Capture the cell that displays the provided text and extract its (X, Y) central coordinate. 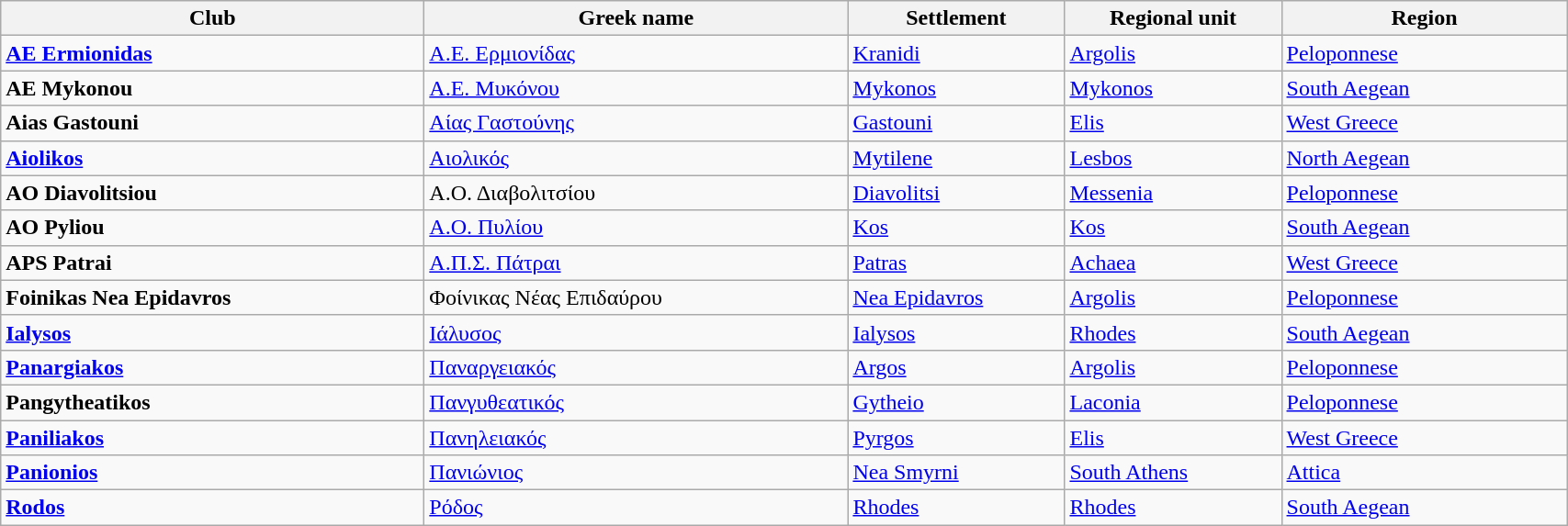
Αιολικός (636, 158)
Nea Smyrni (956, 473)
Diavolitsi (956, 193)
North Aegean (1424, 158)
Kranidi (956, 53)
Achaea (1173, 263)
Φοίνικας Νέας Επιδαύρου (636, 297)
Lesbos (1173, 158)
Α.Ε. Μυκόνου (636, 88)
Gastouni (956, 123)
Ρόδος (636, 508)
Α.Ο. Πυλίου (636, 228)
Foinikas Nea Epidavros (213, 297)
Pyrgos (956, 438)
Greek name (636, 18)
Aias Gastouni (213, 123)
Πανιώνιος (636, 473)
Region (1424, 18)
Α.Ο. Διαβολιτσίου (636, 193)
AO Diavolitsiou (213, 193)
Paniliakos (213, 438)
AE Mykonou (213, 88)
Patras (956, 263)
Gytheio (956, 402)
Settlement (956, 18)
Α.Π.Σ. Πάτραι (636, 263)
Πανγυθεατικός (636, 402)
Α.Ε. Ερμιονίδας (636, 53)
Club (213, 18)
Mytilene (956, 158)
Πανηλειακός (636, 438)
AO Pyliou (213, 228)
Pangytheatikos (213, 402)
Panargiakos (213, 367)
Αίας Γαστούνης (636, 123)
AE Ermionidas (213, 53)
Attica (1424, 473)
Aiolikos (213, 158)
Ιάλυσος (636, 332)
Laconia (1173, 402)
APS Patrai (213, 263)
Rodos (213, 508)
Παναργειακός (636, 367)
Regional unit (1173, 18)
Messenia (1173, 193)
Nea Epidavros (956, 297)
Panionios (213, 473)
Argos (956, 367)
South Athens (1173, 473)
